Output the [X, Y] coordinate of the center of the cell containing the given text.  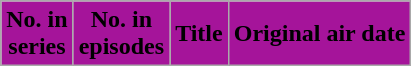
Original air date [320, 34]
No. inseries [37, 34]
No. inepisodes [121, 34]
Title [200, 34]
